Locate the cell with the specified text and output its (x, y) center coordinate. 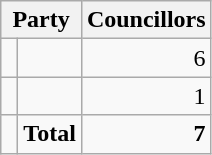
Councillors (146, 20)
Total (50, 134)
1 (146, 96)
Party (42, 20)
6 (146, 58)
7 (146, 134)
